For the text-containing cell, return its midpoint in (X, Y) coordinate format. 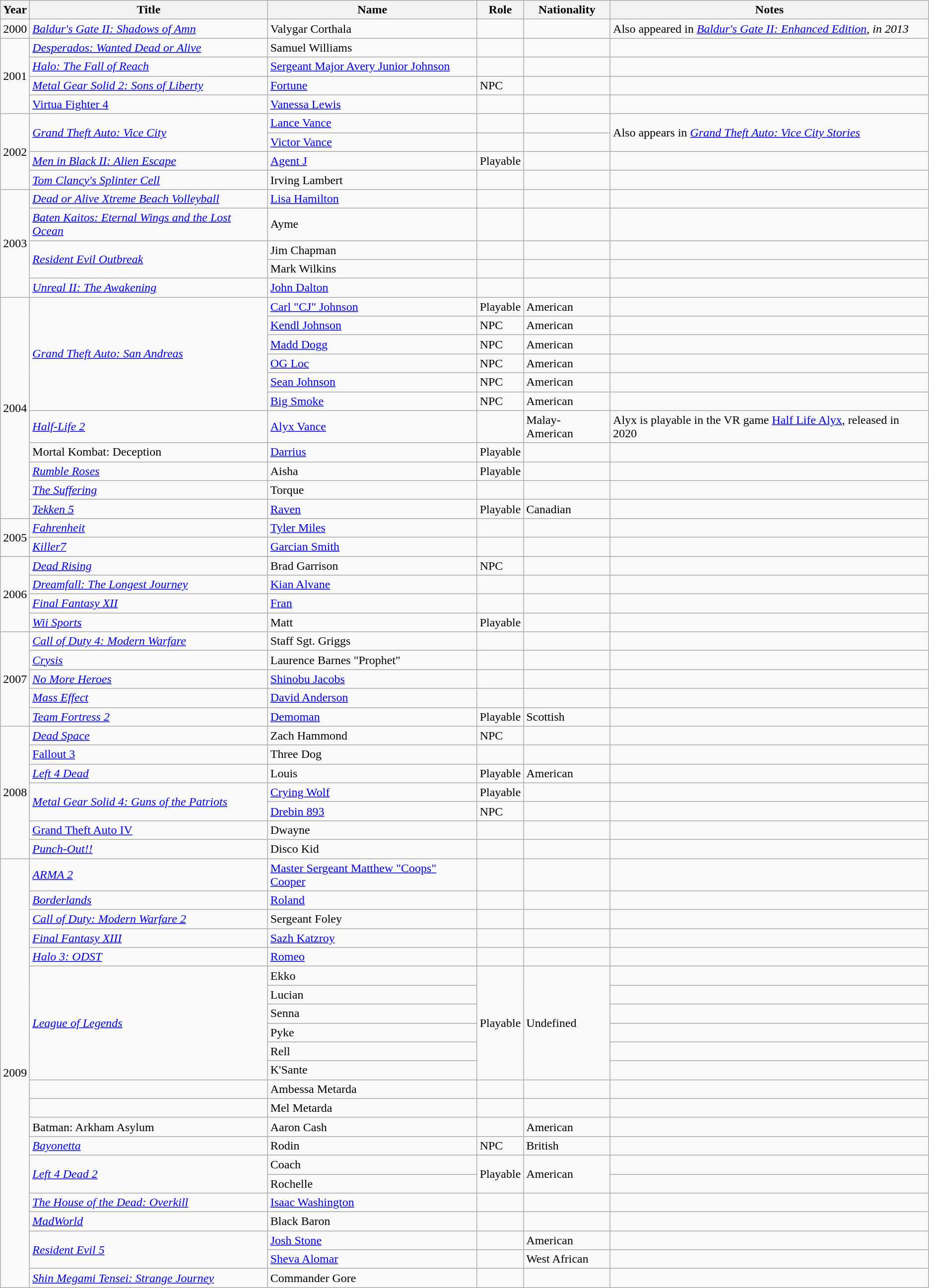
Halo 3: ODST (149, 957)
Left 4 Dead (149, 773)
Rochelle (372, 1184)
Carl "CJ" Johnson (372, 307)
Final Fantasy XII (149, 604)
Big Smoke (372, 401)
Fran (372, 604)
Canadian (567, 509)
Resident Evil Outbreak (149, 259)
2004 (15, 408)
Romeo (372, 957)
Fahrenheit (149, 528)
Darrius (372, 452)
Malay-American (567, 427)
Disco Kid (372, 849)
Rodin (372, 1146)
The Suffering (149, 490)
Coach (372, 1164)
2002 (15, 151)
Alyx Vance (372, 427)
Jim Chapman (372, 250)
Louis (372, 773)
Halo: The Fall of Reach (149, 67)
Men in Black II: Alien Escape (149, 161)
2003 (15, 243)
Roland (372, 900)
Borderlands (149, 900)
Shinobu Jacobs (372, 679)
The House of the Dead: Overkill (149, 1203)
British (567, 1146)
Fortune (372, 85)
Shin Megami Tensei: Strange Journey (149, 1278)
Aaron Cash (372, 1127)
Tyler Miles (372, 528)
Crying Wolf (372, 792)
Josh Stone (372, 1240)
Valygar Corthala (372, 29)
Fallout 3 (149, 754)
Metal Gear Solid 2: Sons of Liberty (149, 85)
Staff Sgt. Griggs (372, 641)
Pyke (372, 1032)
OG Loc (372, 363)
Name (372, 10)
Title (149, 10)
Undefined (567, 1023)
Agent J (372, 161)
2008 (15, 792)
Ekko (372, 976)
Grand Theft Auto IV (149, 830)
Resident Evil 5 (149, 1250)
Sheva Alomar (372, 1259)
Senna (372, 1014)
Alyx is playable in the VR game Half Life Alyx, released in 2020 (769, 427)
Metal Gear Solid 4: Guns of the Patriots (149, 802)
Kendl Johnson (372, 326)
Black Baron (372, 1221)
Punch-Out!! (149, 849)
John Dalton (372, 288)
Bayonetta (149, 1146)
Dead Rising (149, 565)
Isaac Washington (372, 1203)
Unreal II: The Awakening (149, 288)
Crysis (149, 660)
Samuel Williams (372, 48)
Irving Lambert (372, 180)
Demoman (372, 717)
Raven (372, 509)
Virtua Fighter 4 (149, 104)
Laurence Barnes "Prophet" (372, 660)
Call of Duty: Modern Warfare 2 (149, 919)
Grand Theft Auto: Vice City (149, 133)
David Anderson (372, 698)
K'Sante (372, 1070)
Desperados: Wanted Dead or Alive (149, 48)
Drebin 893 (372, 811)
Dwayne (372, 830)
Also appeared in Baldur's Gate II: Enhanced Edition, in 2013 (769, 29)
No More Heroes (149, 679)
Lance Vance (372, 123)
Sazh Katzroy (372, 938)
Ambessa Metarda (372, 1089)
Also appears in Grand Theft Auto: Vice City Stories (769, 133)
Killer7 (149, 546)
Sergeant Major Avery Junior Johnson (372, 67)
Vanessa Lewis (372, 104)
Year (15, 10)
MadWorld (149, 1221)
Wii Sports (149, 622)
Sean Johnson (372, 382)
2001 (15, 76)
Dreamfall: The Longest Journey (149, 585)
Rumble Roses (149, 471)
Three Dog (372, 754)
2006 (15, 594)
Lisa Hamilton (372, 199)
Scottish (567, 717)
Notes (769, 10)
Tekken 5 (149, 509)
Baldur's Gate II: Shadows of Amn (149, 29)
2005 (15, 537)
Baten Kaitos: Eternal Wings and the Lost Ocean (149, 224)
Left 4 Dead 2 (149, 1174)
Master Sergeant Matthew "Coops" Cooper (372, 875)
Half-Life 2 (149, 427)
Sergeant Foley (372, 919)
2009 (15, 1073)
Team Fortress 2 (149, 717)
Torque (372, 490)
Garcian Smith (372, 546)
Madd Dogg (372, 344)
West African (567, 1259)
Aisha (372, 471)
2007 (15, 679)
Commander Gore (372, 1278)
Matt (372, 622)
Grand Theft Auto: San Andreas (149, 354)
Mark Wilkins (372, 269)
Ayme (372, 224)
Mortal Kombat: Deception (149, 452)
League of Legends (149, 1023)
Victor Vance (372, 142)
Brad Garrison (372, 565)
ARMA 2 (149, 875)
Dead Space (149, 736)
Batman: Arkham Asylum (149, 1127)
Role (500, 10)
Dead or Alive Xtreme Beach Volleyball (149, 199)
Nationality (567, 10)
Call of Duty 4: Modern Warfare (149, 641)
2000 (15, 29)
Zach Hammond (372, 736)
Mel Metarda (372, 1108)
Lucian (372, 995)
Kian Alvane (372, 585)
Rell (372, 1051)
Mass Effect (149, 698)
Tom Clancy's Splinter Cell (149, 180)
Final Fantasy XIII (149, 938)
